Search for the cell housing the specified text and yield its [x, y] center coordinate. 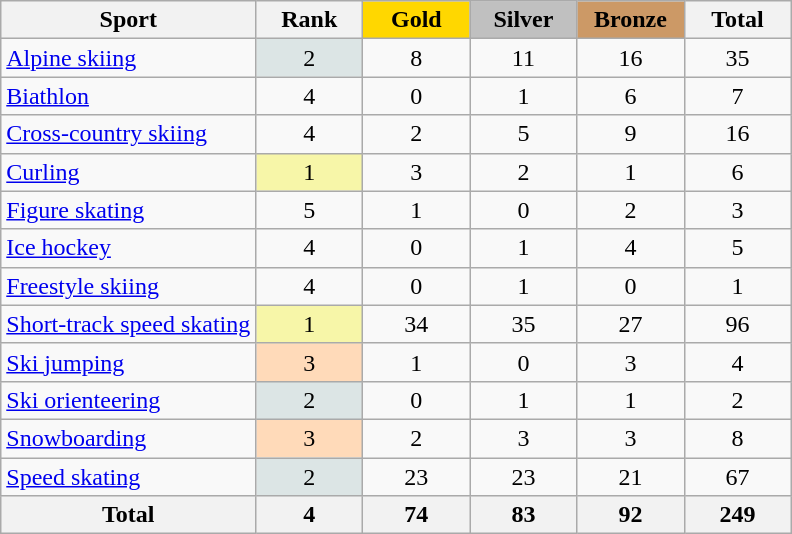
83 [524, 515]
Alpine skiing [128, 58]
34 [416, 324]
Ski jumping [128, 362]
Short-track speed skating [128, 324]
11 [524, 58]
Curling [128, 172]
249 [738, 515]
Cross-country skiing [128, 134]
Sport [128, 20]
92 [630, 515]
Gold [416, 20]
Snowboarding [128, 438]
Freestyle skiing [128, 286]
Rank [310, 20]
Biathlon [128, 96]
Ski orienteering [128, 400]
7 [738, 96]
Figure skating [128, 210]
Bronze [630, 20]
Ice hockey [128, 248]
96 [738, 324]
9 [630, 134]
Speed skating [128, 477]
67 [738, 477]
74 [416, 515]
21 [630, 477]
27 [630, 324]
Silver [524, 20]
